Return the [X, Y] coordinate for the center point of the cell that contains the specified text.  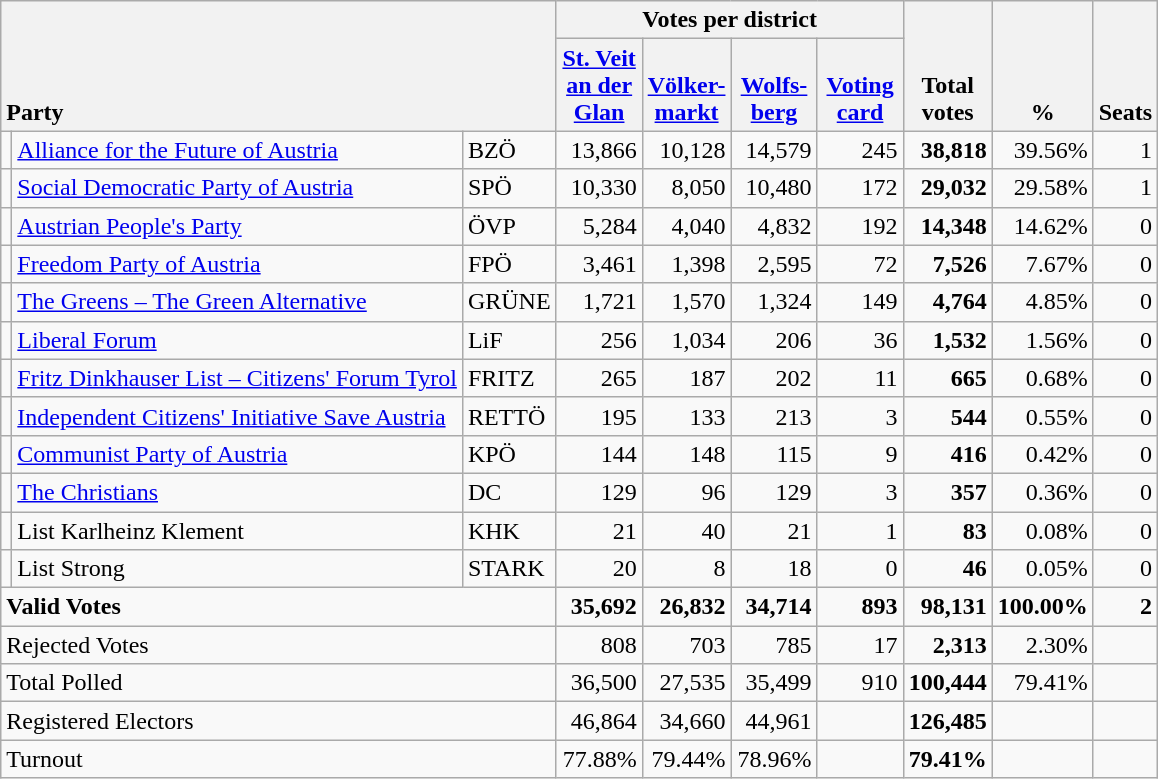
13,866 [599, 150]
Totalvotes [948, 66]
144 [599, 454]
100.00% [1042, 607]
126,485 [948, 721]
46,864 [599, 721]
KPÖ [509, 454]
1,398 [686, 264]
0.08% [1042, 531]
SPÖ [509, 188]
8,050 [686, 188]
The Christians [238, 492]
35,499 [774, 683]
665 [948, 378]
Party [278, 66]
RETTÖ [509, 416]
98,131 [948, 607]
4.85% [1042, 302]
36,500 [599, 683]
Rejected Votes [278, 645]
BZÖ [509, 150]
14,579 [774, 150]
3,461 [599, 264]
List Karlheinz Klement [238, 531]
357 [948, 492]
27,535 [686, 683]
GRÜNE [509, 302]
0.55% [1042, 416]
96 [686, 492]
1,570 [686, 302]
893 [860, 607]
245 [860, 150]
0.05% [1042, 569]
0.42% [1042, 454]
Alliance for the Future of Austria [238, 150]
The Greens – The Green Alternative [238, 302]
40 [686, 531]
8 [686, 569]
172 [860, 188]
Austrian People's Party [238, 226]
9 [860, 454]
4,764 [948, 302]
Freedom Party of Austria [238, 264]
FRITZ [509, 378]
Wolfs-berg [774, 85]
14,348 [948, 226]
18 [774, 569]
% [1042, 66]
100,444 [948, 683]
29.58% [1042, 188]
10,330 [599, 188]
Total Polled [278, 683]
78.96% [774, 759]
35,692 [599, 607]
115 [774, 454]
STARK [509, 569]
DC [509, 492]
Independent Citizens' Initiative Save Austria [238, 416]
0.68% [1042, 378]
265 [599, 378]
2,595 [774, 264]
Votingcard [860, 85]
808 [599, 645]
1,532 [948, 340]
2.30% [1042, 645]
187 [686, 378]
416 [948, 454]
46 [948, 569]
Turnout [278, 759]
785 [774, 645]
7.67% [1042, 264]
26,832 [686, 607]
LiF [509, 340]
FPÖ [509, 264]
10,480 [774, 188]
36 [860, 340]
83 [948, 531]
133 [686, 416]
11 [860, 378]
1,721 [599, 302]
10,128 [686, 150]
KHK [509, 531]
List Strong [238, 569]
17 [860, 645]
72 [860, 264]
20 [599, 569]
Liberal Forum [238, 340]
2 [1125, 607]
0.36% [1042, 492]
213 [774, 416]
Völker-markt [686, 85]
ÖVP [509, 226]
34,714 [774, 607]
544 [948, 416]
29,032 [948, 188]
Communist Party of Austria [238, 454]
703 [686, 645]
202 [774, 378]
Fritz Dinkhauser List – Citizens' Forum Tyrol [238, 378]
5,284 [599, 226]
1,324 [774, 302]
Votes per district [730, 20]
149 [860, 302]
910 [860, 683]
4,832 [774, 226]
206 [774, 340]
Registered Electors [278, 721]
44,961 [774, 721]
1.56% [1042, 340]
192 [860, 226]
St. Veitan derGlan [599, 85]
Social Democratic Party of Austria [238, 188]
34,660 [686, 721]
148 [686, 454]
2,313 [948, 645]
256 [599, 340]
Valid Votes [278, 607]
79.44% [686, 759]
7,526 [948, 264]
195 [599, 416]
Seats [1125, 66]
14.62% [1042, 226]
38,818 [948, 150]
4,040 [686, 226]
39.56% [1042, 150]
1,034 [686, 340]
77.88% [599, 759]
